For the text-containing cell, return its midpoint in [x, y] coordinate format. 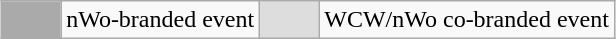
WCW/nWo co-branded event [467, 20]
nWo-branded event [160, 20]
